Output the [x, y] coordinate of the center of the cell containing the given text.  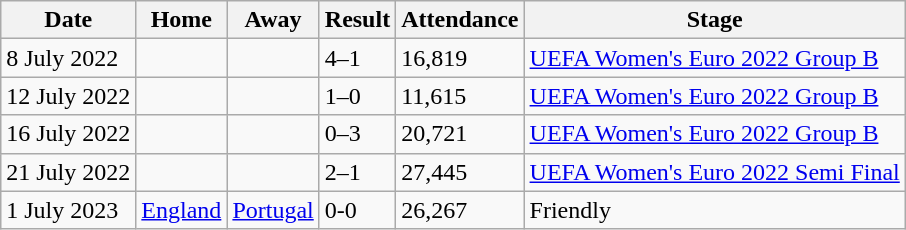
0-0 [357, 210]
Date [68, 20]
UEFA Women's Euro 2022 Semi Final [714, 172]
16,819 [460, 58]
Result [357, 20]
27,445 [460, 172]
21 July 2022 [68, 172]
16 July 2022 [68, 134]
1–0 [357, 96]
4–1 [357, 58]
Friendly [714, 210]
Home [182, 20]
England [182, 210]
12 July 2022 [68, 96]
Stage [714, 20]
Away [273, 20]
1 July 2023 [68, 210]
20,721 [460, 134]
2–1 [357, 172]
11,615 [460, 96]
26,267 [460, 210]
Portugal [273, 210]
Attendance [460, 20]
0–3 [357, 134]
8 July 2022 [68, 58]
